Find where the given text appears and provide that cell's center as (x, y) coordinate. 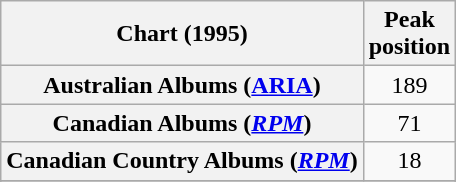
Australian Albums (ARIA) (182, 85)
Peakposition (409, 34)
18 (409, 161)
Chart (1995) (182, 34)
Canadian Albums (RPM) (182, 123)
71 (409, 123)
Canadian Country Albums (RPM) (182, 161)
189 (409, 85)
